Pinpoint the cell where the given text exists, returning its [x, y] midpoint coordinate. 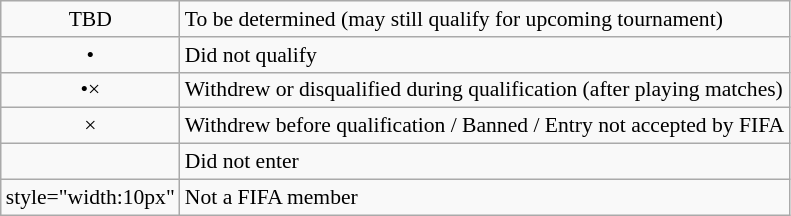
Withdrew before qualification / Banned / Entry not accepted by FIFA [484, 126]
• [90, 55]
Did not qualify [484, 55]
× [90, 126]
•× [90, 90]
To be determined (may still qualify for upcoming tournament) [484, 19]
style="width:10px" [90, 197]
TBD [90, 19]
Withdrew or disqualified during qualification (after playing matches) [484, 90]
Not a FIFA member [484, 197]
Did not enter [484, 162]
